Locate the cell with the specified text and output its [x, y] center coordinate. 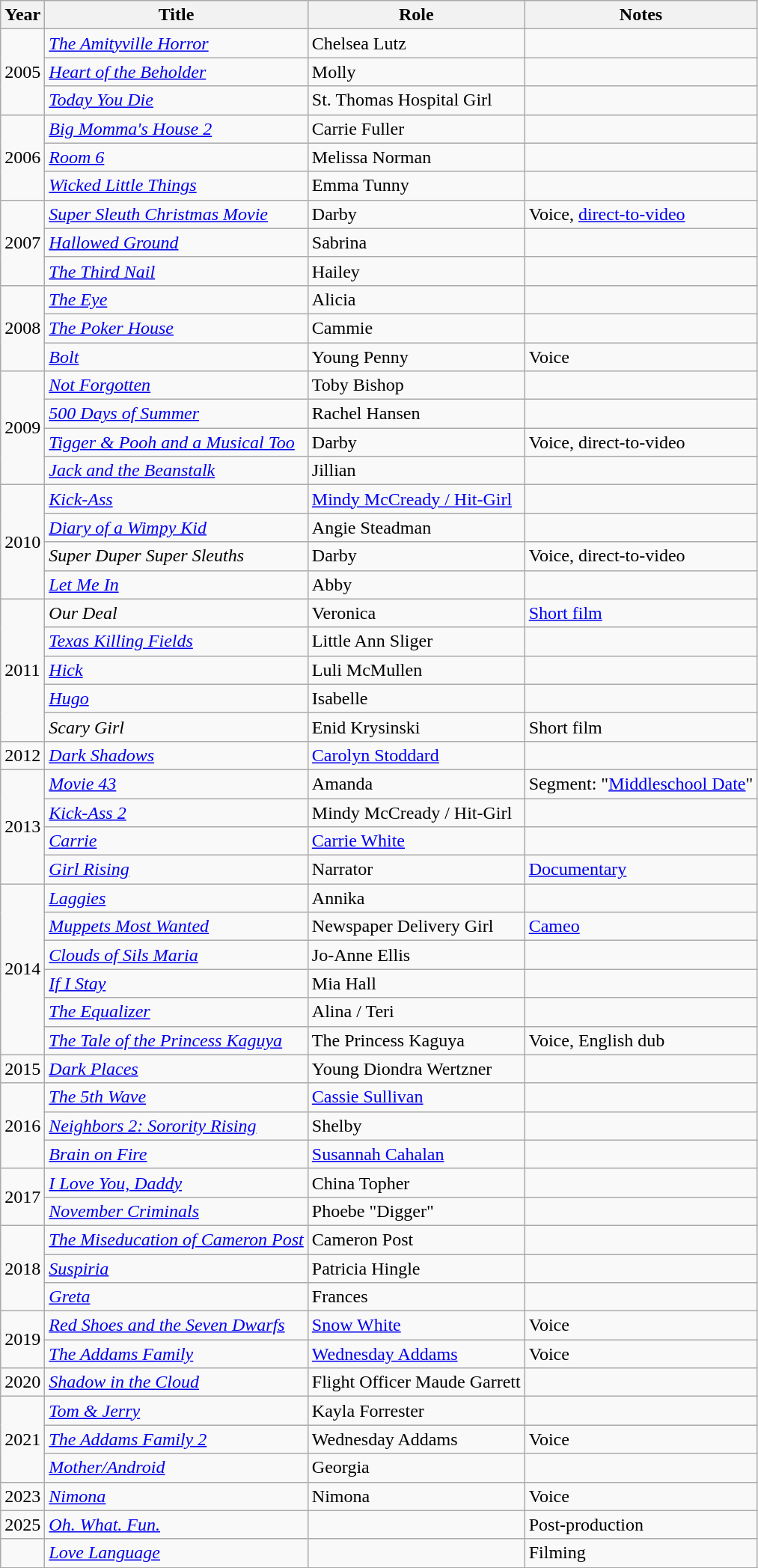
Mia Hall [416, 983]
Our Deal [177, 613]
Little Ann Sliger [416, 641]
Alina / Teri [416, 1012]
Greta [177, 1297]
The Addams Family 2 [177, 1439]
Bolt [177, 357]
Texas Killing Fields [177, 641]
Scary Girl [177, 727]
Abby [416, 585]
Carrie White [416, 841]
Big Momma's House 2 [177, 129]
Kick-Ass 2 [177, 812]
Cameo [641, 927]
Carrie Fuller [416, 129]
Year [22, 15]
Narrator [416, 870]
Filming [641, 1553]
Veronica [416, 613]
Enid Krysinski [416, 727]
2014 [22, 969]
Patricia Hingle [416, 1269]
Phoebe "Digger" [416, 1211]
Muppets Most Wanted [177, 927]
2010 [22, 542]
Brain on Fire [177, 1154]
Susannah Cahalan [416, 1154]
The Tale of the Princess Kaguya [177, 1040]
Emma Tunny [416, 186]
Jillian [416, 471]
2007 [22, 242]
500 Days of Summer [177, 414]
Luli McMullen [416, 670]
Snow White [416, 1326]
Diary of a Wimpy Kid [177, 528]
Toby Bishop [416, 385]
Young Penny [416, 357]
2018 [22, 1268]
Annika [416, 898]
2017 [22, 1197]
Tom & Jerry [177, 1411]
Carolyn Stoddard [416, 755]
Heart of the Beholder [177, 72]
2023 [22, 1496]
Oh. What. Fun. [177, 1525]
Isabelle [416, 698]
Mother/Android [177, 1468]
Neighbors 2: Sorority Rising [177, 1126]
Let Me In [177, 585]
Girl Rising [177, 870]
November Criminals [177, 1211]
Molly [416, 72]
Kayla Forrester [416, 1411]
Segment: "Middleschool Date" [641, 784]
Sabrina [416, 242]
Cameron Post [416, 1239]
Newspaper Delivery Girl [416, 927]
2006 [22, 157]
Frances [416, 1297]
Flight Officer Maude Garrett [416, 1382]
Wicked Little Things [177, 186]
Love Language [177, 1553]
Dark Shadows [177, 755]
The Equalizer [177, 1012]
Title [177, 15]
Laggies [177, 898]
Movie 43 [177, 784]
Clouds of Sils Maria [177, 955]
Alicia [416, 299]
Rachel Hansen [416, 414]
The 5th Wave [177, 1097]
Documentary [641, 870]
Angie Steadman [416, 528]
2005 [22, 72]
2011 [22, 670]
2019 [22, 1340]
Young Diondra Wertzner [416, 1069]
Not Forgotten [177, 385]
The Third Nail [177, 271]
Shelby [416, 1126]
The Eye [177, 299]
Dark Places [177, 1069]
China Topher [416, 1183]
Melissa Norman [416, 157]
Red Shoes and the Seven Dwarfs [177, 1326]
Hick [177, 670]
Super Sleuth Christmas Movie [177, 214]
Hailey [416, 271]
2015 [22, 1069]
2021 [22, 1439]
2008 [22, 328]
2013 [22, 826]
Georgia [416, 1468]
Post-production [641, 1525]
2025 [22, 1525]
The Amityville Horror [177, 43]
Voice, English dub [641, 1040]
Jack and the Beanstalk [177, 471]
2009 [22, 428]
Room 6 [177, 157]
Chelsea Lutz [416, 43]
St. Thomas Hospital Girl [416, 100]
Kick-Ass [177, 499]
Jo-Anne Ellis [416, 955]
The Addams Family [177, 1354]
Hugo [177, 698]
Notes [641, 15]
Amanda [416, 784]
2016 [22, 1126]
Today You Die [177, 100]
Carrie [177, 841]
The Miseducation of Cameron Post [177, 1239]
Shadow in the Cloud [177, 1382]
Suspiria [177, 1269]
If I Stay [177, 983]
2020 [22, 1382]
Super Duper Super Sleuths [177, 556]
I Love You, Daddy [177, 1183]
Cassie Sullivan [416, 1097]
Hallowed Ground [177, 242]
Tigger & Pooh and a Musical Too [177, 442]
Cammie [416, 328]
2012 [22, 755]
The Poker House [177, 328]
The Princess Kaguya [416, 1040]
Role [416, 15]
